Return the [X, Y] coordinate for the center point of the cell that contains the specified text.  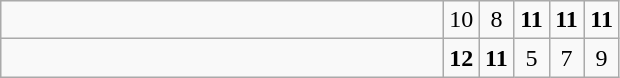
10 [462, 20]
12 [462, 58]
9 [602, 58]
5 [532, 58]
8 [496, 20]
7 [566, 58]
